Locate the cell with the specified text and output its (x, y) center coordinate. 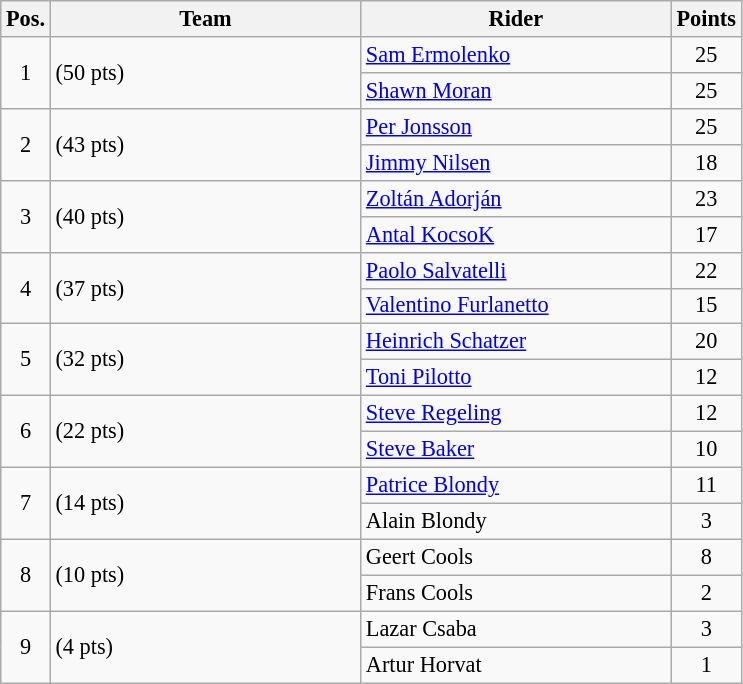
7 (26, 503)
Frans Cools (516, 593)
Toni Pilotto (516, 378)
Paolo Salvatelli (516, 270)
(22 pts) (205, 432)
6 (26, 432)
11 (706, 485)
(14 pts) (205, 503)
4 (26, 288)
22 (706, 270)
(43 pts) (205, 144)
Zoltán Adorján (516, 198)
Steve Regeling (516, 414)
(50 pts) (205, 73)
(32 pts) (205, 360)
Shawn Moran (516, 90)
Per Jonsson (516, 126)
9 (26, 647)
Jimmy Nilsen (516, 162)
Steve Baker (516, 450)
(37 pts) (205, 288)
10 (706, 450)
Heinrich Schatzer (516, 342)
Pos. (26, 19)
5 (26, 360)
Alain Blondy (516, 521)
Rider (516, 19)
Geert Cools (516, 557)
(40 pts) (205, 216)
(10 pts) (205, 575)
Sam Ermolenko (516, 55)
18 (706, 162)
Patrice Blondy (516, 485)
Antal KocsoK (516, 234)
Artur Horvat (516, 665)
15 (706, 306)
Team (205, 19)
17 (706, 234)
20 (706, 342)
Valentino Furlanetto (516, 306)
Points (706, 19)
23 (706, 198)
Lazar Csaba (516, 629)
(4 pts) (205, 647)
